Pinpoint the cell where the given text exists, returning its [x, y] midpoint coordinate. 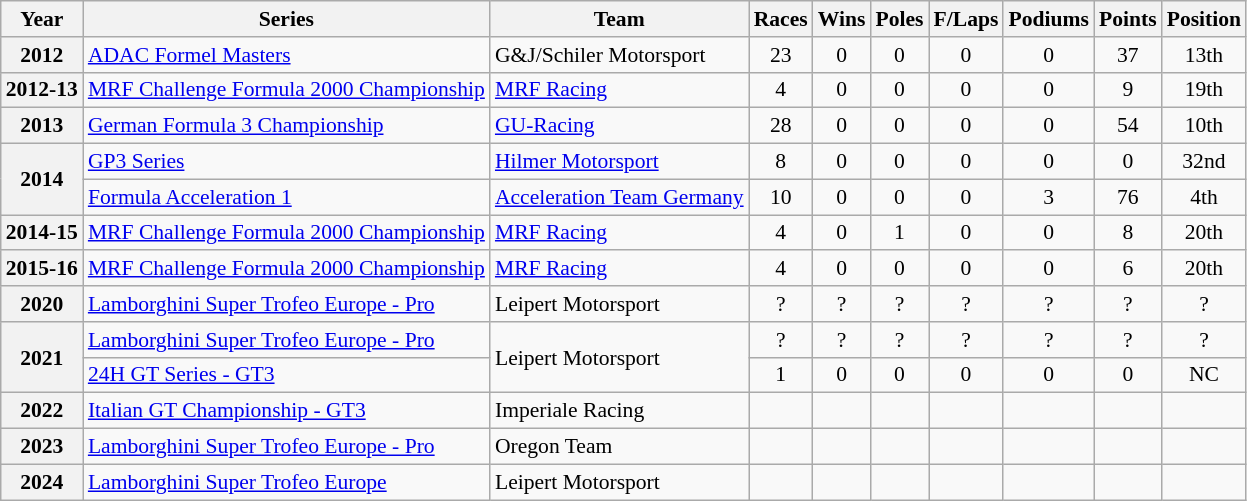
Points [1128, 19]
2023 [42, 447]
37 [1128, 55]
Oregon Team [620, 447]
German Formula 3 Championship [286, 126]
54 [1128, 126]
10 [781, 197]
2014 [42, 180]
10th [1204, 126]
2012-13 [42, 90]
28 [781, 126]
Wins [842, 19]
4th [1204, 197]
Team [620, 19]
3 [1048, 197]
9 [1128, 90]
24H GT Series - GT3 [286, 375]
Races [781, 19]
G&J/Schiler Motorsport [620, 55]
Poles [899, 19]
2013 [42, 126]
2012 [42, 55]
ADAC Formel Masters [286, 55]
32nd [1204, 162]
13th [1204, 55]
Series [286, 19]
Italian GT Championship - GT3 [286, 411]
76 [1128, 197]
23 [781, 55]
Acceleration Team Germany [620, 197]
2015-16 [42, 269]
NC [1204, 375]
Year [42, 19]
F/Laps [966, 19]
19th [1204, 90]
Imperiale Racing [620, 411]
Position [1204, 19]
Hilmer Motorsport [620, 162]
GP3 Series [286, 162]
2020 [42, 304]
2021 [42, 358]
Lamborghini Super Trofeo Europe [286, 482]
6 [1128, 269]
2024 [42, 482]
2014-15 [42, 233]
2022 [42, 411]
GU-Racing [620, 126]
Formula Acceleration 1 [286, 197]
Podiums [1048, 19]
